Output the [X, Y] coordinate of the center of the cell containing the given text.  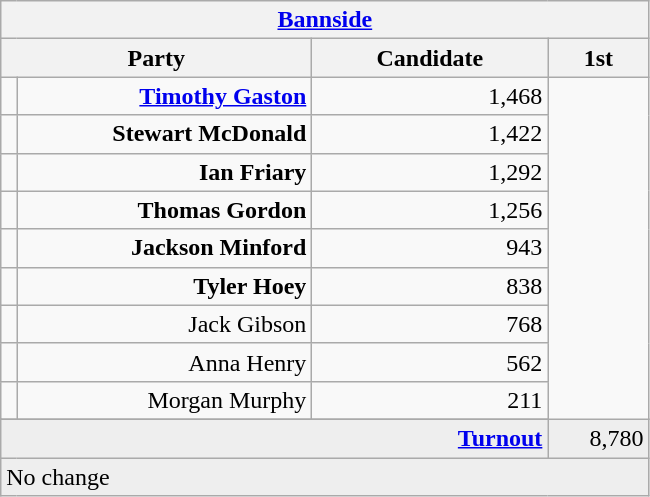
943 [430, 248]
1st [598, 58]
Tyler Hoey [164, 286]
Jackson Minford [164, 248]
Candidate [430, 58]
Turnout [274, 438]
1,256 [430, 210]
No change [325, 477]
211 [430, 400]
Stewart McDonald [164, 134]
Jack Gibson [164, 324]
Thomas Gordon [164, 210]
Bannside [325, 20]
Morgan Murphy [164, 400]
Anna Henry [164, 362]
Ian Friary [164, 172]
1,292 [430, 172]
1,468 [430, 96]
8,780 [598, 438]
562 [430, 362]
1,422 [430, 134]
838 [430, 286]
Party [156, 58]
768 [430, 324]
Timothy Gaston [164, 96]
